Capture the cell that displays the provided text and extract its (x, y) central coordinate. 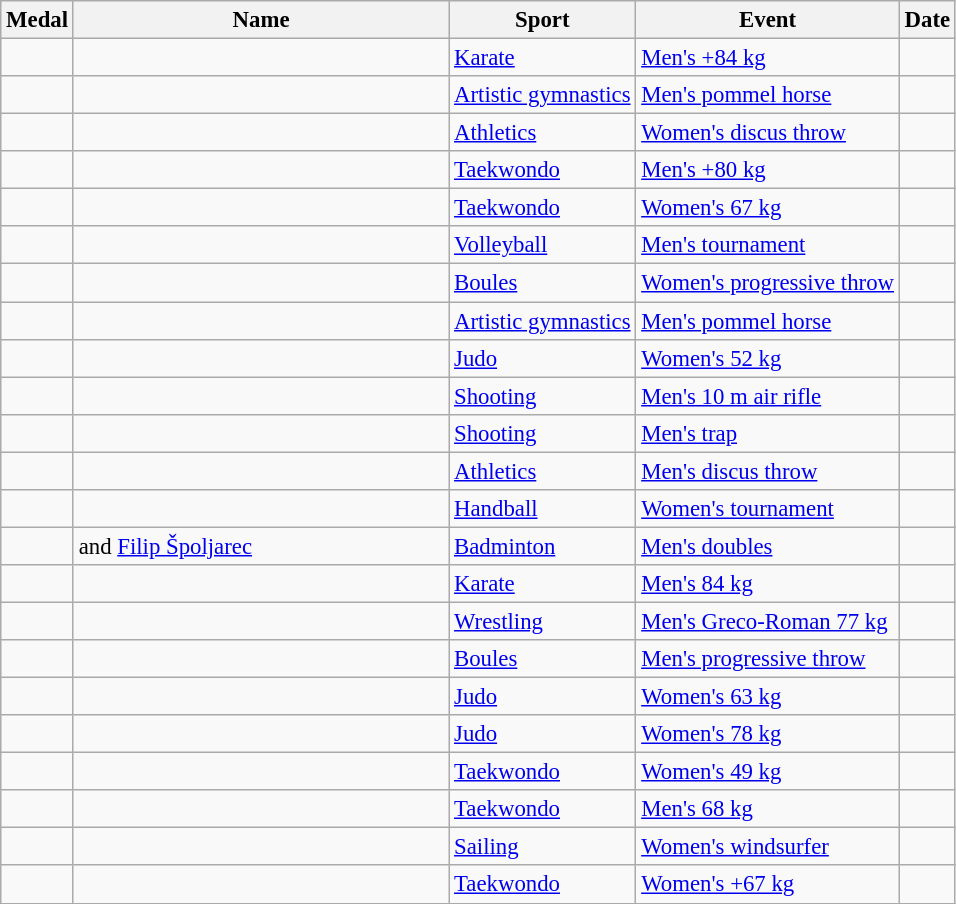
Sport (542, 20)
Women's progressive throw (768, 283)
Men's trap (768, 433)
Men's 68 kg (768, 809)
and Filip Špoljarec (260, 546)
Men's progressive throw (768, 659)
Wrestling (542, 621)
Name (260, 20)
Women's tournament (768, 509)
Women's +67 kg (768, 885)
Volleyball (542, 245)
Men's 10 m air rifle (768, 396)
Women's windsurfer (768, 847)
Medal (38, 20)
Badminton (542, 546)
Men's Greco-Roman 77 kg (768, 621)
Event (768, 20)
Men's tournament (768, 245)
Women's 63 kg (768, 697)
Women's 78 kg (768, 734)
Women's 49 kg (768, 772)
Sailing (542, 847)
Men's +80 kg (768, 170)
Handball (542, 509)
Women's 67 kg (768, 208)
Date (927, 20)
Men's +84 kg (768, 58)
Men's doubles (768, 546)
Women's 52 kg (768, 358)
Men's 84 kg (768, 584)
Women's discus throw (768, 133)
Men's discus throw (768, 471)
